Return [x, y] of the center of cell containing provided text 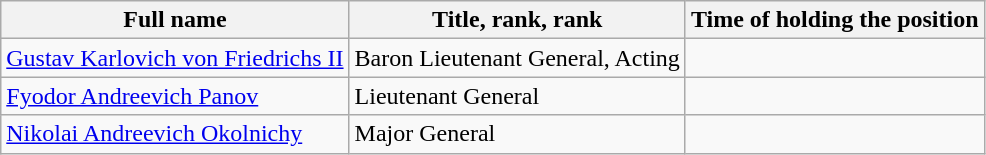
Fyodor Andreevich Panov [175, 96]
Title, rank, rank [517, 20]
Nikolai Andreevich Okolnichy [175, 134]
Full name [175, 20]
Major General [517, 134]
Lieutenant General [517, 96]
Gustav Karlovich von Friedrichs II [175, 58]
Baron Lieutenant General, Acting [517, 58]
Time of holding the position [834, 20]
